Return the (X, Y) coordinate for the center point of the cell that contains the specified text.  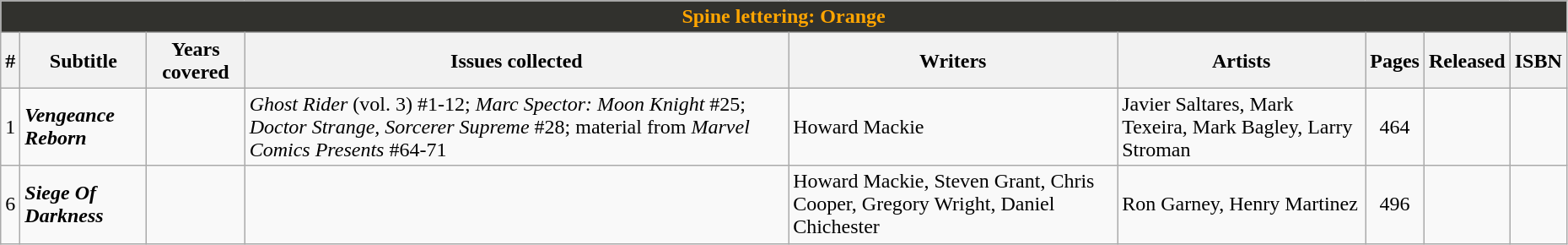
Javier Saltares, Mark Texeira, Mark Bagley, Larry Stroman (1242, 127)
ISBN (1538, 61)
496 (1395, 204)
Ron Garney, Henry Martinez (1242, 204)
Ghost Rider (vol. 3) #1-12; Marc Spector: Moon Knight #25; Doctor Strange, Sorcerer Supreme #28; material from Marvel Comics Presents #64-71 (516, 127)
Writers (953, 61)
Subtitle (84, 61)
# (10, 61)
1 (10, 127)
464 (1395, 127)
Spine lettering: Orange (784, 17)
Howard Mackie (953, 127)
Issues collected (516, 61)
Vengeance Reborn (84, 127)
Siege Of Darkness (84, 204)
6 (10, 204)
Released (1467, 61)
Pages (1395, 61)
Artists (1242, 61)
Years covered (196, 61)
Howard Mackie, Steven Grant, Chris Cooper, Gregory Wright, Daniel Chichester (953, 204)
